Extract the [x, y] coordinate from the center of the cell holding the provided text.  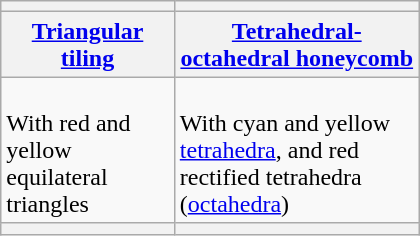
Triangular tiling [88, 44]
With cyan and yellow tetrahedra, and red rectified tetrahedra (octahedra) [296, 150]
With red and yellow equilateral triangles [88, 150]
Tetrahedral-octahedral honeycomb [296, 44]
